Return (x, y) of the center of cell containing provided text 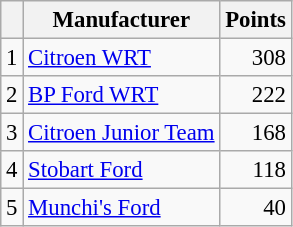
3 (12, 133)
Citroen Junior Team (122, 133)
Stobart Ford (122, 170)
118 (256, 170)
308 (256, 58)
40 (256, 208)
5 (12, 208)
4 (12, 170)
Citroen WRT (122, 58)
2 (12, 95)
Munchi's Ford (122, 208)
168 (256, 133)
BP Ford WRT (122, 95)
Manufacturer (122, 20)
Points (256, 20)
222 (256, 95)
1 (12, 58)
